Output the (x, y) coordinate of the center of the cell containing the given text.  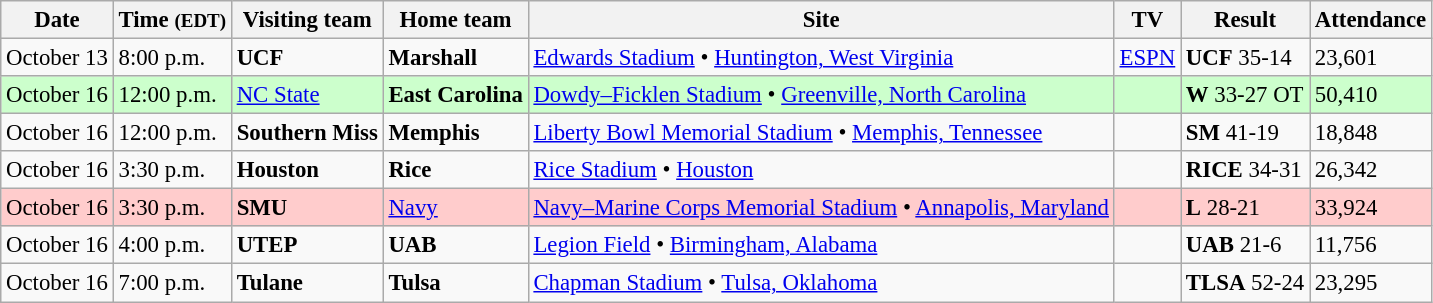
Edwards Stadium • Huntington, West Virginia (821, 58)
Liberty Bowl Memorial Stadium • Memphis, Tennessee (821, 133)
Navy–Marine Corps Memorial Stadium • Annapolis, Maryland (821, 208)
4:00 p.m. (172, 245)
East Carolina (456, 95)
11,756 (1371, 245)
Memphis (456, 133)
Dowdy–Ficklen Stadium • Greenville, North Carolina (821, 95)
50,410 (1371, 95)
Visiting team (307, 20)
October 13 (57, 58)
SMU (307, 208)
ESPN (1147, 58)
8:00 p.m. (172, 58)
Result (1246, 20)
Time (EDT) (172, 20)
Marshall (456, 58)
Tulsa (456, 283)
18,848 (1371, 133)
Rice (456, 170)
Southern Miss (307, 133)
L 28-21 (1246, 208)
NC State (307, 95)
7:00 p.m. (172, 283)
Tulane (307, 283)
UCF 35-14 (1246, 58)
Legion Field • Birmingham, Alabama (821, 245)
Attendance (1371, 20)
W 33-27 OT (1246, 95)
Navy (456, 208)
TV (1147, 20)
RICE 34-31 (1246, 170)
23,601 (1371, 58)
23,295 (1371, 283)
TLSA 52-24 (1246, 283)
UCF (307, 58)
Rice Stadium • Houston (821, 170)
Date (57, 20)
UAB (456, 245)
Houston (307, 170)
UTEP (307, 245)
UAB 21-6 (1246, 245)
SM 41-19 (1246, 133)
Home team (456, 20)
33,924 (1371, 208)
Site (821, 20)
Chapman Stadium • Tulsa, Oklahoma (821, 283)
26,342 (1371, 170)
